Return (X, Y) of the center of cell containing provided text 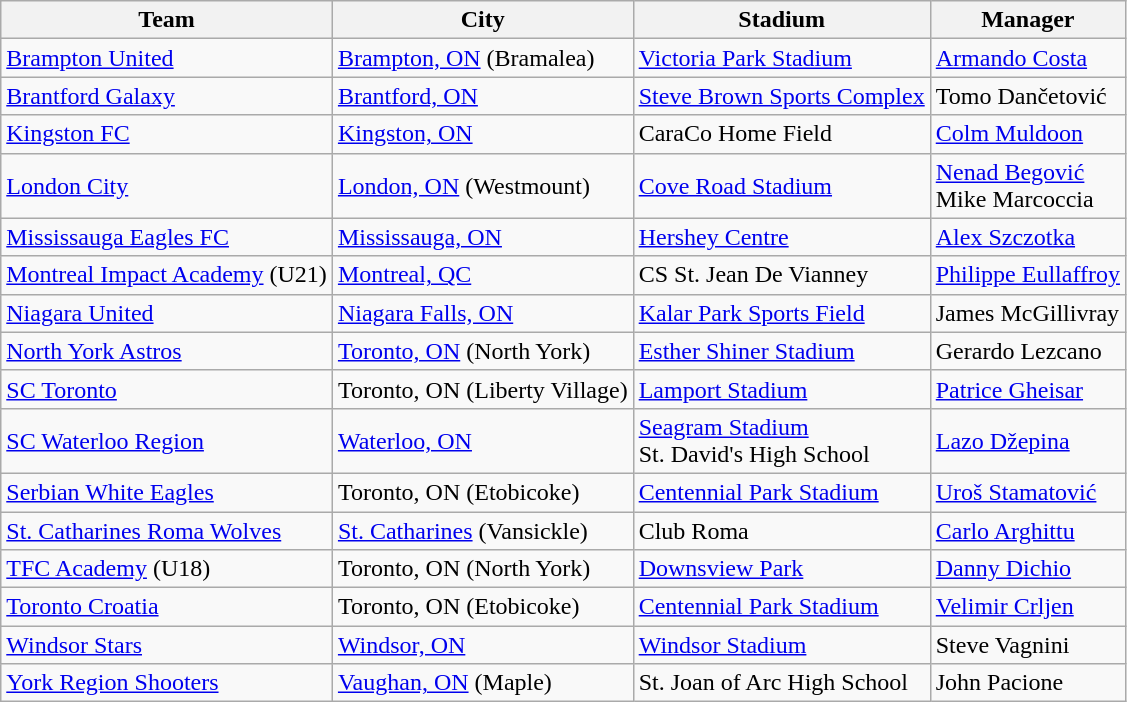
John Pacione (1028, 683)
Patrice Gheisar (1028, 389)
Tomo Dančetović (1028, 96)
Brantford Galaxy (167, 96)
Lamport Stadium (782, 389)
City (482, 20)
St. Joan of Arc High School (782, 683)
Steve Brown Sports Complex (782, 96)
Toronto Croatia (167, 607)
SC Toronto (167, 389)
CS St. Jean De Vianney (782, 275)
Brantford, ON (482, 96)
Montreal, QC (482, 275)
Brampton United (167, 58)
Colm Muldoon (1028, 134)
St. Catharines Roma Wolves (167, 531)
Seagram Stadium St. David's High School (782, 440)
Windsor Stars (167, 645)
Nenad BegovićMike Marcoccia (1028, 186)
Lazo Džepina (1028, 440)
TFC Academy (U18) (167, 569)
Downsview Park (782, 569)
Vaughan, ON (Maple) (482, 683)
St. Catharines (Vansickle) (482, 531)
Niagara Falls, ON (482, 313)
Gerardo Lezcano (1028, 351)
Serbian White Eagles (167, 492)
Windsor Stadium (782, 645)
Kingston, ON (482, 134)
James McGillivray (1028, 313)
SC Waterloo Region (167, 440)
Alex Szczotka (1028, 237)
Esther Shiner Stadium (782, 351)
London City (167, 186)
Cove Road Stadium (782, 186)
Manager (1028, 20)
Windsor, ON (482, 645)
Montreal Impact Academy (U21) (167, 275)
Toronto, ON (Liberty Village) (482, 389)
Velimir Crljen (1028, 607)
Danny Dichio (1028, 569)
Team (167, 20)
Victoria Park Stadium (782, 58)
Waterloo, ON (482, 440)
Niagara United (167, 313)
Brampton, ON (Bramalea) (482, 58)
London, ON (Westmount) (482, 186)
Armando Costa (1028, 58)
Stadium (782, 20)
CaraCo Home Field (782, 134)
Kalar Park Sports Field (782, 313)
Hershey Centre (782, 237)
North York Astros (167, 351)
Club Roma (782, 531)
Philippe Eullaffroy (1028, 275)
Steve Vagnini (1028, 645)
Mississauga, ON (482, 237)
Uroš Stamatović (1028, 492)
York Region Shooters (167, 683)
Mississauga Eagles FC (167, 237)
Carlo Arghittu (1028, 531)
Kingston FC (167, 134)
